Search for the cell housing the specified text and yield its [x, y] center coordinate. 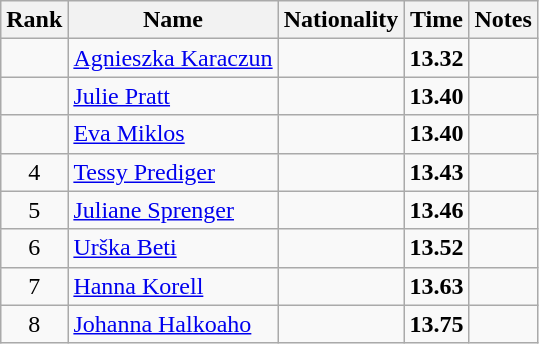
13.52 [436, 248]
Rank [34, 20]
Johanna Halkoaho [173, 324]
Name [173, 20]
Eva Miklos [173, 134]
13.75 [436, 324]
Notes [503, 20]
6 [34, 248]
13.32 [436, 58]
7 [34, 286]
8 [34, 324]
5 [34, 210]
Juliane Sprenger [173, 210]
Time [436, 20]
Julie Pratt [173, 96]
Tessy Prediger [173, 172]
Hanna Korell [173, 286]
Urška Beti [173, 248]
Agnieszka Karaczun [173, 58]
Nationality [341, 20]
13.43 [436, 172]
4 [34, 172]
13.63 [436, 286]
13.46 [436, 210]
